Search for the cell housing the specified text and yield its (X, Y) center coordinate. 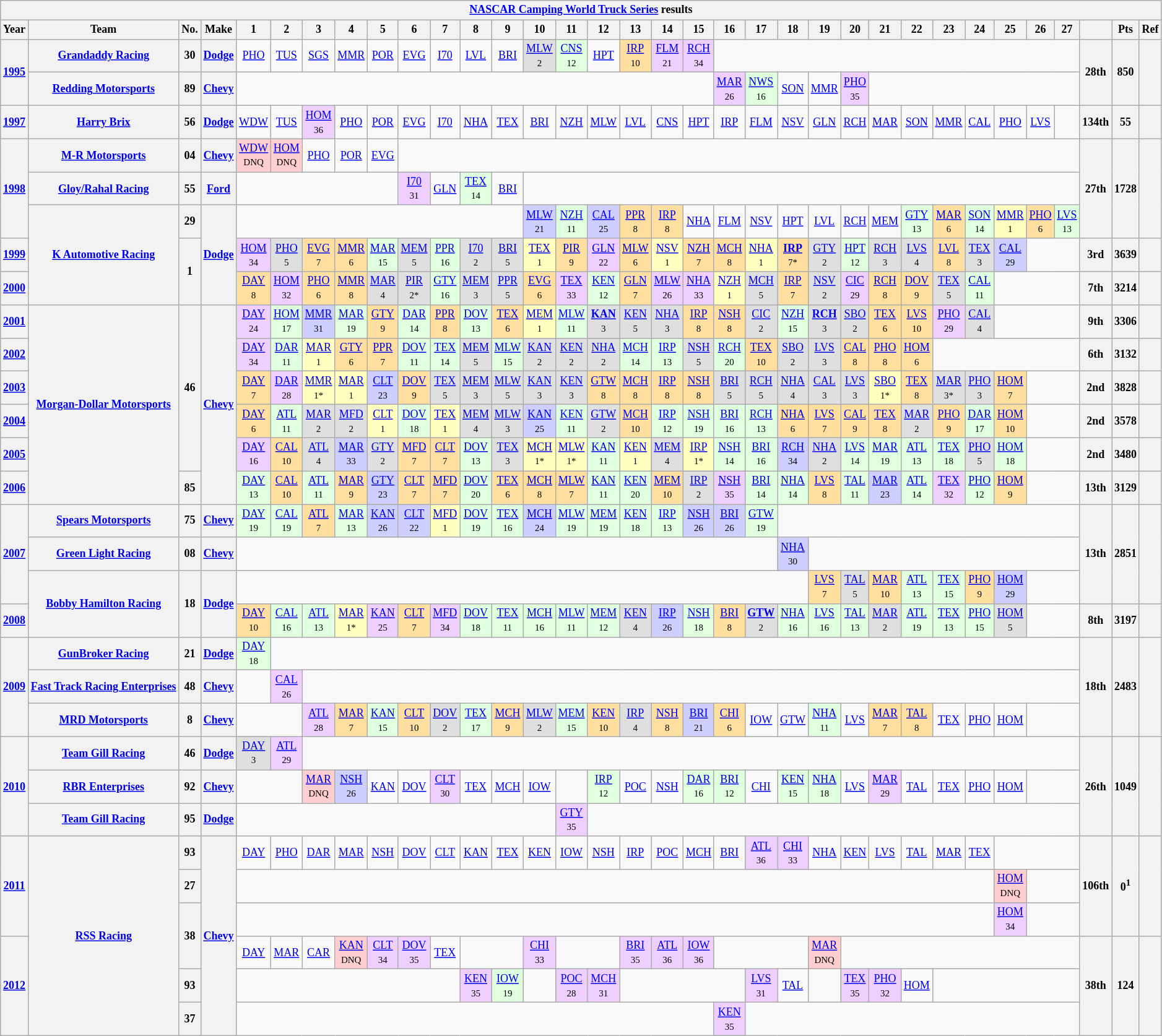
K Automotive Racing (103, 255)
HOM17 (286, 321)
PIR9 (571, 255)
Team (103, 30)
95 (189, 820)
01 (1125, 886)
NHA14 (793, 488)
Bobby Hamilton Racing (103, 604)
DAY10 (254, 621)
GunBroker Racing (103, 654)
CIC2 (761, 321)
KEN5 (635, 321)
RCH13 (761, 421)
22 (916, 30)
CHI (761, 787)
NASCAR Camping World Truck Series results (581, 10)
KEN4 (635, 621)
MCH16 (540, 621)
NHA1 (761, 255)
MAR9 (352, 488)
CAL (979, 122)
DAR14 (414, 321)
NSH35 (729, 488)
KAN2 (540, 355)
NHA18 (825, 787)
NSV1 (667, 255)
PHO29 (948, 321)
3 (318, 30)
3197 (1125, 621)
MAR23 (885, 488)
Grandaddy Racing (103, 56)
GLN7 (635, 288)
NSH19 (699, 421)
CLT (445, 853)
HOM6 (916, 355)
KEN11 (571, 421)
NZH15 (793, 321)
LVS14 (855, 454)
CLT10 (414, 720)
ATL28 (318, 720)
DOV11 (414, 355)
DAY18 (254, 654)
MLW19 (571, 520)
29 (189, 222)
DAY3 (254, 753)
CAL29 (1010, 255)
DOV20 (476, 488)
CLT1 (383, 421)
GTY35 (571, 820)
CNS12 (571, 56)
DAR17 (979, 421)
IRP7* (793, 255)
2010 (15, 786)
NSH18 (699, 621)
POC28 (571, 986)
RBR Enterprises (103, 787)
MMR31 (318, 321)
75 (189, 520)
NWS16 (761, 89)
MCH5 (761, 288)
DAY16 (254, 454)
IRP1* (699, 454)
Redding Motorsports (103, 89)
MLW5 (508, 388)
3639 (1125, 255)
9th (1096, 321)
NSH5 (699, 355)
MEM10 (667, 488)
26th (1096, 786)
KEN10 (604, 720)
1995 (15, 72)
EVG6 (540, 288)
EVG7 (318, 255)
NHA11 (825, 720)
NZH (571, 122)
92 (189, 787)
2002 (15, 355)
DAY24 (254, 321)
MFD34 (445, 621)
MAR26 (729, 89)
CAL19 (286, 520)
KEN18 (635, 520)
3306 (1125, 321)
106th (1096, 886)
GTY9 (383, 321)
PPR16 (445, 255)
MLW7 (571, 488)
FLM21 (667, 56)
12 (604, 30)
Pts (1125, 30)
PPR7 (383, 355)
2011 (15, 886)
CAL26 (286, 687)
CNS (667, 122)
ATL19 (916, 621)
MAR15 (383, 255)
5 (383, 30)
CLT30 (445, 787)
DOV19 (476, 520)
7th (1096, 288)
MRD Motorsports (103, 720)
RCH8 (885, 288)
CAR (318, 952)
ATL14 (916, 488)
MAR4 (383, 288)
MLW15 (508, 355)
MAR13 (352, 520)
3828 (1125, 388)
1997 (15, 122)
RCH20 (729, 355)
MCH14 (635, 355)
BRI35 (635, 952)
3132 (1125, 355)
RSS Racing (103, 936)
MEM1 (540, 321)
TAL13 (855, 621)
Make (219, 30)
6 (414, 30)
LVS4 (916, 255)
PHO35 (855, 89)
GTW (793, 720)
24 (979, 30)
CIC29 (855, 288)
25 (1010, 30)
NHA4 (793, 388)
124 (1125, 985)
GTY6 (352, 355)
DAR (318, 853)
MAR33 (352, 454)
GTW19 (761, 520)
BRI14 (761, 488)
SBO1* (885, 388)
DAY34 (254, 355)
MFD2 (352, 421)
56 (189, 122)
Ref (1150, 30)
DAY7 (254, 388)
IRP2 (699, 488)
2006 (15, 488)
LVS31 (761, 986)
HOM5 (1010, 621)
3480 (1125, 454)
MCH9 (508, 720)
Green Light Racing (103, 554)
NHA16 (793, 621)
17 (761, 30)
KEN2 (571, 355)
13 (635, 30)
DAR16 (699, 787)
MCH24 (540, 520)
No. (189, 30)
27th (1096, 188)
M-R Motorsports (103, 155)
Fast Track Racing Enterprises (103, 687)
TEX17 (476, 720)
SON14 (979, 222)
MEM15 (571, 720)
MLW (604, 122)
3578 (1125, 421)
19 (825, 30)
HOM9 (1010, 488)
TEX11 (508, 621)
DOV35 (414, 952)
DAY6 (254, 421)
KAN15 (383, 720)
38th (1096, 985)
NHA33 (699, 288)
ATL4 (318, 454)
TEX13 (948, 621)
IRP7 (793, 288)
GTY13 (916, 222)
DOV2 (445, 720)
PPR5 (508, 288)
10 (540, 30)
23 (948, 30)
IRP10 (635, 56)
CAL8 (855, 355)
LVS13 (1067, 222)
LVS10 (916, 321)
KEN3 (571, 388)
GTY16 (445, 288)
CAL3 (825, 388)
MMR6 (352, 255)
8th (1096, 621)
Ford (219, 189)
PIR2* (414, 288)
NZH11 (571, 222)
LVS8 (825, 488)
MLW26 (667, 288)
MAR10 (885, 587)
MEM19 (604, 520)
NZH7 (699, 255)
850 (1125, 72)
NHA30 (793, 554)
Harry Brix (103, 122)
TAL8 (916, 720)
CLT34 (383, 952)
NSV2 (825, 288)
2005 (15, 454)
KEN1 (635, 454)
18th (1096, 687)
HOM29 (1010, 587)
HPT12 (855, 255)
1728 (1125, 188)
1999 (15, 255)
MCH10 (635, 421)
26 (1040, 30)
MLW3 (508, 421)
134th (1096, 122)
SGS (318, 56)
BRI12 (729, 787)
16 (729, 30)
TAL5 (855, 587)
2007 (15, 553)
MLW6 (635, 255)
2004 (15, 421)
NHA3 (667, 321)
85 (189, 488)
BRI21 (699, 720)
4 (352, 30)
TAL11 (855, 488)
PHO12 (979, 488)
MCH1* (540, 454)
HOM36 (318, 122)
HOM10 (1010, 421)
BRI26 (729, 520)
MMR8 (352, 288)
PHO8 (885, 355)
GTY23 (383, 488)
2851 (1125, 553)
MLW21 (540, 222)
RCH5 (761, 388)
2483 (1125, 687)
DAY8 (254, 288)
14 (667, 30)
1049 (1125, 786)
IRP4 (635, 720)
TEX35 (855, 986)
IOW36 (699, 952)
2008 (15, 621)
9 (508, 30)
HOM32 (286, 288)
ATL7 (318, 520)
CAL25 (604, 222)
MLW1* (571, 454)
IOW19 (508, 986)
15 (699, 30)
KEN20 (635, 488)
NHA6 (793, 421)
2009 (15, 687)
MAR3* (948, 388)
08 (189, 554)
04 (189, 155)
Year (15, 30)
Gloy/Rahal Racing (103, 189)
MEM (885, 222)
TEX15 (948, 587)
3129 (1125, 488)
LVL8 (948, 255)
89 (189, 89)
37 (189, 1019)
2003 (15, 388)
38 (189, 936)
TEX16 (508, 520)
CHI6 (729, 720)
TEX18 (948, 454)
28th (1096, 72)
DAY13 (254, 488)
HOM18 (1010, 454)
Morgan-Dollar Motorsports (103, 404)
11 (571, 30)
3rd (1096, 255)
DAY19 (254, 520)
CAL9 (855, 421)
2 (286, 30)
KANDNQ (352, 952)
IRP26 (667, 621)
GTW8 (604, 388)
6th (1096, 355)
KEN12 (604, 288)
CAL4 (979, 321)
NZH1 (729, 288)
NSH14 (729, 454)
1998 (15, 188)
PHO3 (979, 388)
LVS16 (825, 621)
CLT22 (414, 520)
MMR1* (318, 388)
MEM12 (604, 621)
I7031 (414, 189)
TEX10 (761, 355)
2001 (15, 321)
DAR11 (286, 355)
2012 (15, 985)
7 (445, 30)
BRI8 (729, 621)
MAR6 (948, 222)
2000 (15, 288)
WDWDNQ (254, 155)
MFD1 (445, 520)
PHO32 (885, 986)
MCH31 (604, 986)
CLT23 (383, 388)
DAR28 (286, 388)
ATL29 (286, 753)
TEX32 (948, 488)
Spears Motorsports (103, 520)
MAR1* (352, 621)
20 (855, 30)
3214 (1125, 288)
MMR1 (1010, 222)
GLN22 (604, 255)
PHO15 (979, 621)
CAL11 (979, 288)
30 (189, 56)
TEX33 (571, 288)
KEN15 (793, 787)
MAR29 (885, 787)
CAL16 (286, 621)
HOM7 (1010, 388)
48 (189, 687)
I702 (476, 255)
KAN26 (383, 520)
WDW (254, 122)
